Capture the cell that displays the provided text and extract its [X, Y] central coordinate. 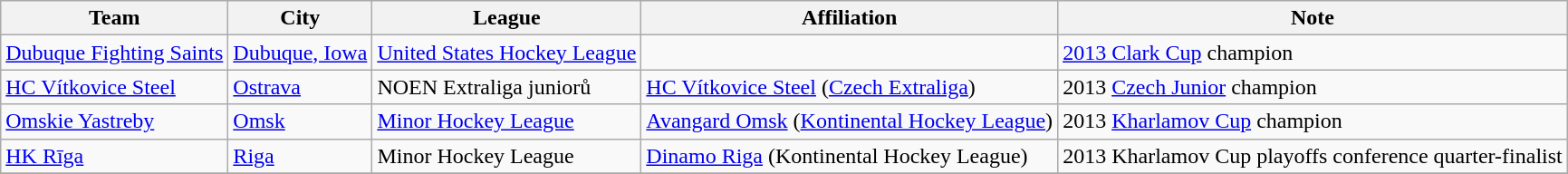
United States Hockey League [507, 53]
League [507, 18]
Omsk [301, 121]
HK Rīga [114, 156]
2013 Kharlamov Cup champion [1313, 121]
Omskie Yastreby [114, 121]
City [301, 18]
HC Vítkovice Steel [114, 87]
2013 Czech Junior champion [1313, 87]
Riga [301, 156]
Dubuque Fighting Saints [114, 53]
Note [1313, 18]
HC Vítkovice Steel (Czech Extraliga) [850, 87]
2013 Clark Cup champion [1313, 53]
Dinamo Riga (Kontinental Hockey League) [850, 156]
Avangard Omsk (Kontinental Hockey League) [850, 121]
NOEN Extraliga juniorů [507, 87]
Dubuque, Iowa [301, 53]
Team [114, 18]
2013 Kharlamov Cup playoffs conference quarter-finalist [1313, 156]
Affiliation [850, 18]
Ostrava [301, 87]
